Determine the (X, Y) coordinate at the center of the cell enclosing the given text.  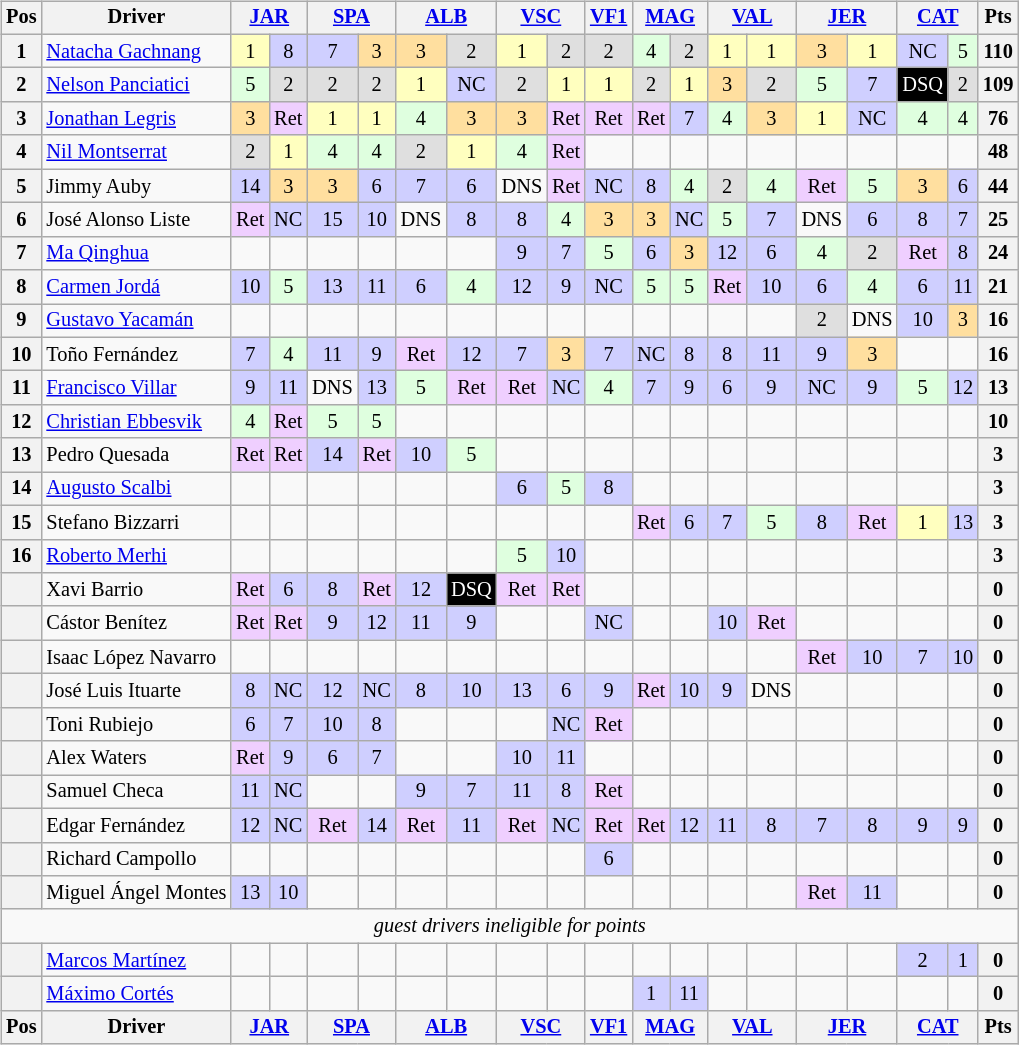
Marcos Martínez (136, 960)
Alex Waters (136, 758)
Richard Campollo (136, 859)
guest drivers ineligible for points (510, 926)
Christian Ebbesvik (136, 422)
Máximo Cortés (136, 994)
Xavi Barrio (136, 590)
Natacha Gachnang (136, 51)
Miguel Ángel Montes (136, 893)
109 (998, 85)
24 (998, 253)
Augusto Scalbi (136, 489)
21 (998, 287)
Francisco Villar (136, 388)
Nelson Panciatici (136, 85)
José Luis Ituarte (136, 691)
Pedro Quesada (136, 455)
48 (998, 152)
Samuel Checa (136, 792)
Toño Fernández (136, 354)
76 (998, 119)
José Alonso Liste (136, 220)
Jonathan Legris (136, 119)
Gustavo Yacamán (136, 321)
Isaac López Navarro (136, 657)
Nil Montserrat (136, 152)
44 (998, 186)
25 (998, 220)
Edgar Fernández (136, 825)
Carmen Jordá (136, 287)
Cástor Benítez (136, 623)
Jimmy Auby (136, 186)
Toni Rubiejo (136, 724)
Stefano Bizzarri (136, 522)
Roberto Merhi (136, 556)
110 (998, 51)
Ma Qinghua (136, 253)
